From the cell containing the given text, extract its center point as (X, Y) coordinate. 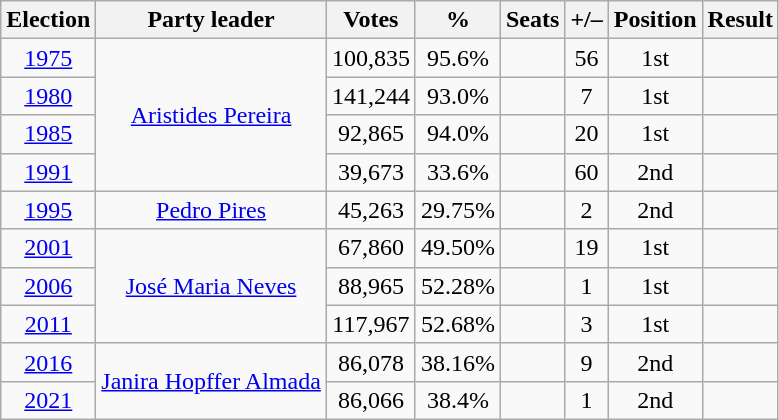
José Maria Neves (212, 286)
Aristides Pereira (212, 115)
92,865 (370, 134)
Votes (370, 20)
86,066 (370, 400)
2021 (48, 400)
20 (586, 134)
1985 (48, 134)
1975 (48, 58)
7 (586, 96)
1980 (48, 96)
3 (586, 324)
49.50% (458, 248)
+/– (586, 20)
19 (586, 248)
2011 (48, 324)
95.6% (458, 58)
2006 (48, 286)
93.0% (458, 96)
67,860 (370, 248)
38.4% (458, 400)
60 (586, 172)
1991 (48, 172)
2016 (48, 362)
33.6% (458, 172)
% (458, 20)
52.28% (458, 286)
38.16% (458, 362)
86,078 (370, 362)
Election (48, 20)
45,263 (370, 210)
88,965 (370, 286)
1995 (48, 210)
Seats (532, 20)
Result (740, 20)
56 (586, 58)
39,673 (370, 172)
100,835 (370, 58)
52.68% (458, 324)
Party leader (212, 20)
141,244 (370, 96)
2 (586, 210)
117,967 (370, 324)
29.75% (458, 210)
Position (655, 20)
94.0% (458, 134)
Pedro Pires (212, 210)
2001 (48, 248)
Janira Hopffer Almada (212, 381)
9 (586, 362)
